Identify which cell holds the provided text, then report its [X, Y] central coordinate. 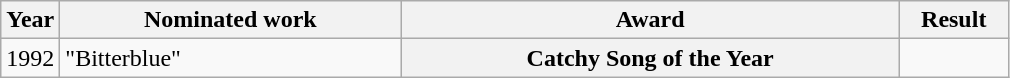
Nominated work [230, 20]
"Bitterblue" [230, 58]
Award [650, 20]
Result [954, 20]
1992 [30, 58]
Catchy Song of the Year [650, 58]
Year [30, 20]
